For the text-containing cell, return its midpoint in (x, y) coordinate format. 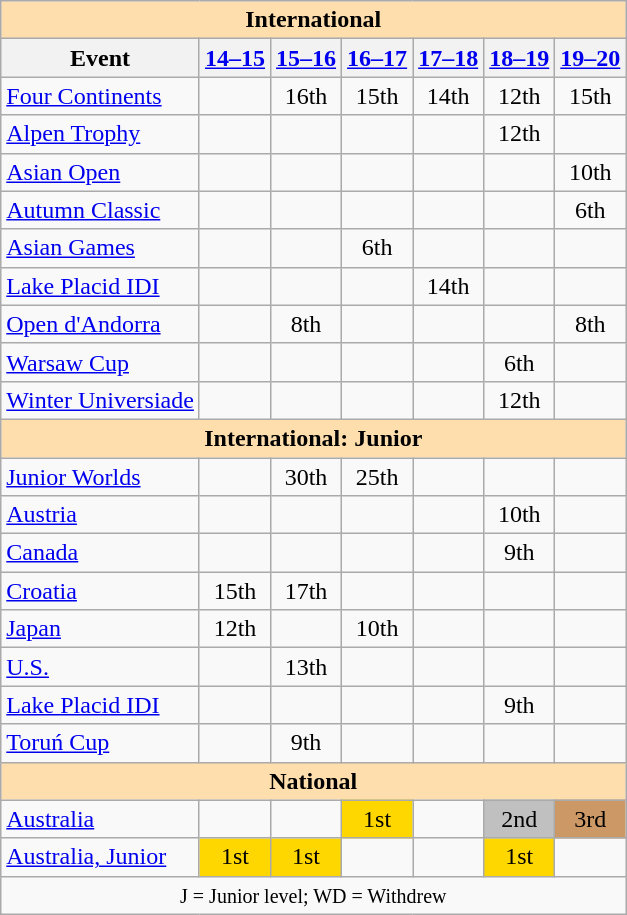
J = Junior level; WD = Withdrew (314, 895)
Winter Universiade (100, 400)
Asian Games (100, 248)
2nd (520, 819)
13th (306, 667)
Croatia (100, 591)
Asian Open (100, 172)
15–16 (306, 58)
25th (378, 477)
National (314, 781)
Junior Worlds (100, 477)
14–15 (234, 58)
17th (306, 591)
19–20 (590, 58)
Austria (100, 515)
Australia (100, 819)
16–17 (378, 58)
Australia, Junior (100, 857)
Japan (100, 629)
18–19 (520, 58)
30th (306, 477)
Toruń Cup (100, 743)
16th (306, 96)
Autumn Classic (100, 210)
Open d'Andorra (100, 324)
U.S. (100, 667)
International (314, 20)
Warsaw Cup (100, 362)
Alpen Trophy (100, 134)
Event (100, 58)
3rd (590, 819)
Canada (100, 553)
17–18 (448, 58)
Four Continents (100, 96)
International: Junior (314, 438)
